Return the [X, Y] coordinate for the center point of the cell that contains the specified text.  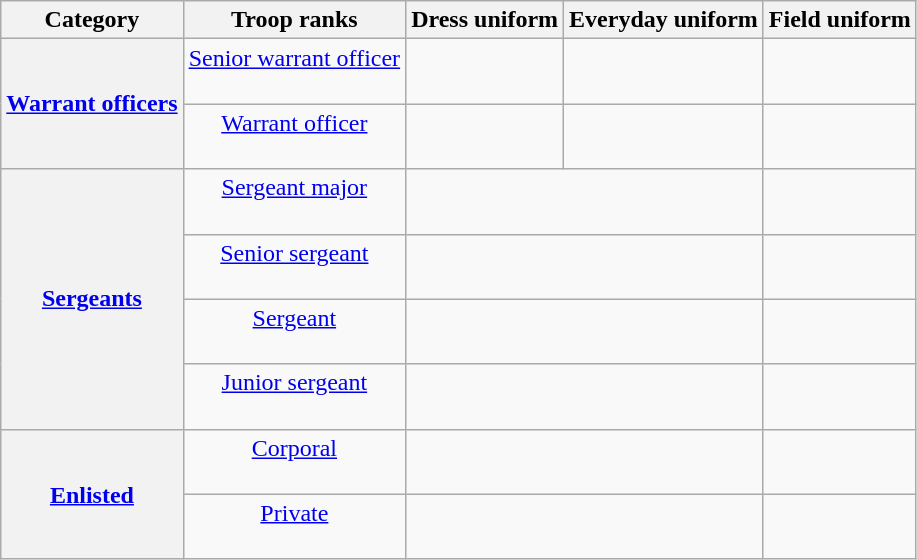
Corporal [294, 462]
Everyday uniform [664, 20]
Sergeants [92, 299]
Warrant officers [92, 104]
Dress uniform [485, 20]
Sergeant major [294, 202]
Senior warrant officer [294, 72]
Warrant officer [294, 136]
Private [294, 526]
Sergeant [294, 332]
Category [92, 20]
Junior sergeant [294, 396]
Enlisted [92, 494]
Troop ranks [294, 20]
Field uniform [840, 20]
Senior sergeant [294, 266]
